Detect which cell encompasses the target text, then output its (X, Y) center coordinate. 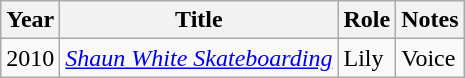
Voice (430, 58)
Title (199, 20)
Role (367, 20)
Notes (430, 20)
Lily (367, 58)
Shaun White Skateboarding (199, 58)
Year (30, 20)
2010 (30, 58)
